Find where the given text appears and provide that cell's center as [X, Y] coordinate. 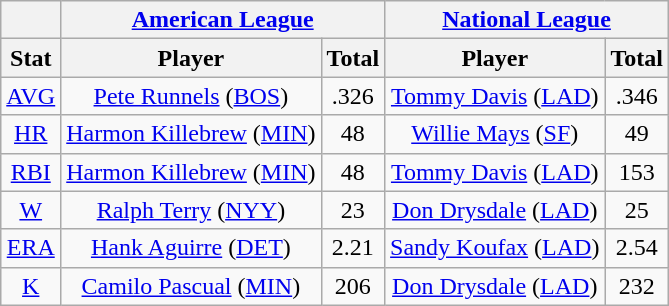
National League [527, 20]
232 [637, 286]
Ralph Terry (NYY) [191, 210]
American League [223, 20]
Pete Runnels (BOS) [191, 96]
2.21 [353, 248]
K [31, 286]
Willie Mays (SF) [495, 134]
RBI [31, 172]
Sandy Koufax (LAD) [495, 248]
23 [353, 210]
153 [637, 172]
AVG [31, 96]
206 [353, 286]
ERA [31, 248]
HR [31, 134]
W [31, 210]
49 [637, 134]
25 [637, 210]
.326 [353, 96]
Stat [31, 58]
Camilo Pascual (MIN) [191, 286]
2.54 [637, 248]
Hank Aguirre (DET) [191, 248]
.346 [637, 96]
